Pinpoint the cell where the given text exists, returning its (x, y) midpoint coordinate. 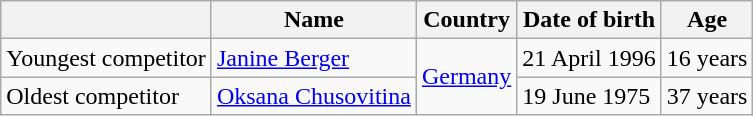
16 years (707, 58)
Oksana Chusovitina (314, 96)
21 April 1996 (589, 58)
Country (466, 20)
Oldest competitor (106, 96)
19 June 1975 (589, 96)
Date of birth (589, 20)
Youngest competitor (106, 58)
Name (314, 20)
Age (707, 20)
Janine Berger (314, 58)
Germany (466, 77)
37 years (707, 96)
